Output the (x, y) coordinate of the center of the cell containing the given text.  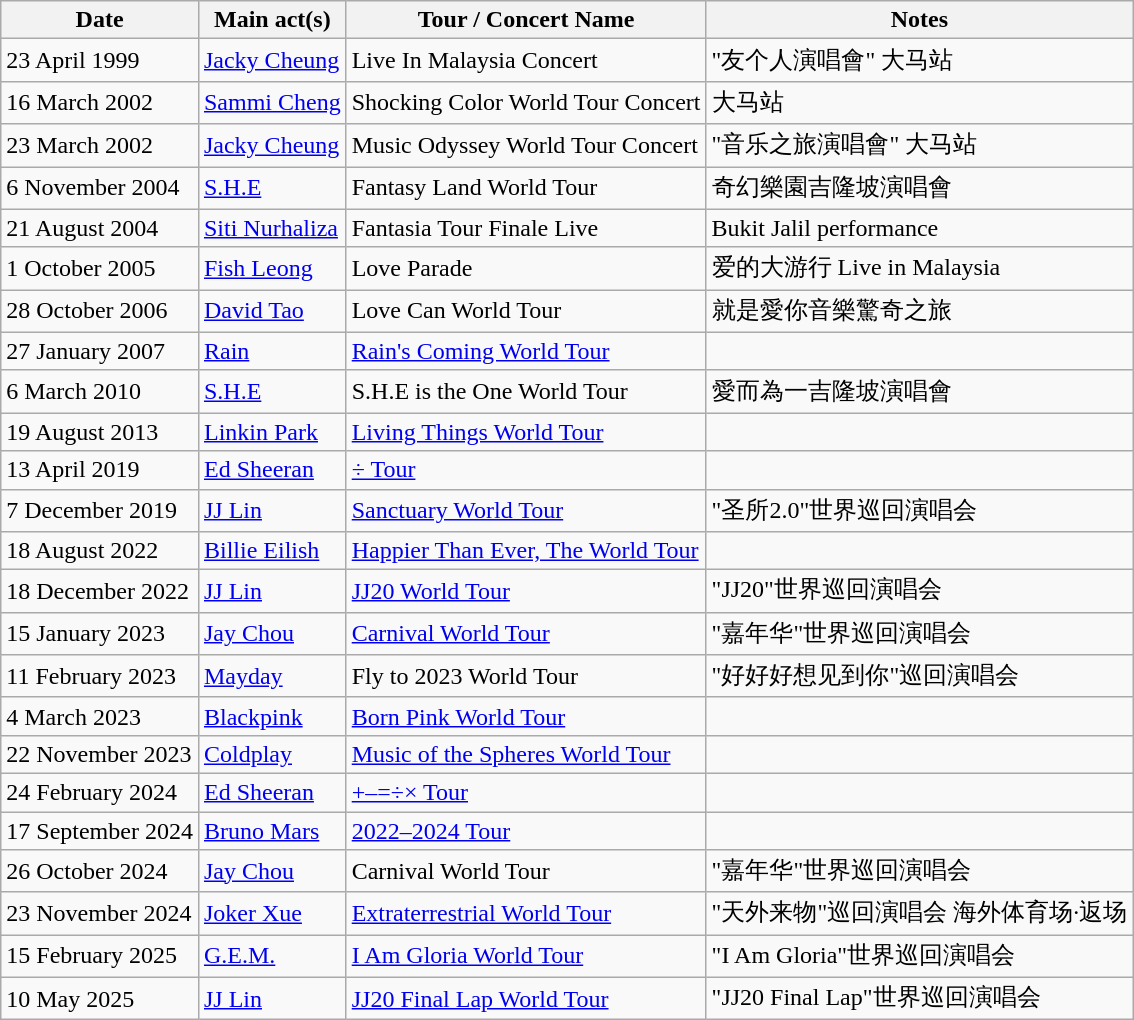
"音乐之旅演唱會" 大马站 (920, 146)
Billie Eilish (272, 551)
Music Odyssey World Tour Concert (526, 146)
爱的大游行 Live in Malaysia (920, 268)
"天外来物"巡回演唱会 海外体育场·返场 (920, 914)
Extraterrestrial World Tour (526, 914)
23 November 2024 (100, 914)
22 November 2023 (100, 754)
Fish Leong (272, 268)
Linkin Park (272, 432)
Date (100, 20)
Fantasia Tour Finale Live (526, 228)
Joker Xue (272, 914)
Tour / Concert Name (526, 20)
15 January 2023 (100, 634)
Shocking Color World Tour Concert (526, 102)
+–=÷× Tour (526, 792)
"圣所2.0"世界巡回演唱会 (920, 510)
15 February 2025 (100, 956)
6 March 2010 (100, 392)
就是愛你音樂驚奇之旅 (920, 312)
David Tao (272, 312)
6 November 2004 (100, 188)
Bruno Mars (272, 831)
S.H.E is the One World Tour (526, 392)
"JJ20 Final Lap"世界巡回演唱会 (920, 998)
Siti Nurhaliza (272, 228)
11 February 2023 (100, 676)
Blackpink (272, 716)
Fly to 2023 World Tour (526, 676)
18 August 2022 (100, 551)
Bukit Jalil performance (920, 228)
Fantasy Land World Tour (526, 188)
1 October 2005 (100, 268)
愛而為一吉隆坡演唱會 (920, 392)
奇幻樂園吉隆坡演唱會 (920, 188)
23 March 2002 (100, 146)
Born Pink World Tour (526, 716)
27 January 2007 (100, 351)
4 March 2023 (100, 716)
Main act(s) (272, 20)
"I Am Gloria"世界巡回演唱会 (920, 956)
Rain's Coming World Tour (526, 351)
Rain (272, 351)
JJ20 Final Lap World Tour (526, 998)
23 April 1999 (100, 60)
Coldplay (272, 754)
Sammi Cheng (272, 102)
18 December 2022 (100, 592)
"好好好想见到你"巡回演唱会 (920, 676)
7 December 2019 (100, 510)
2022–2024 Tour (526, 831)
I Am Gloria World Tour (526, 956)
Love Parade (526, 268)
Sanctuary World Tour (526, 510)
÷ Tour (526, 470)
大马站 (920, 102)
10 May 2025 (100, 998)
26 October 2024 (100, 872)
Mayday (272, 676)
21 August 2004 (100, 228)
"JJ20"世界巡回演唱会 (920, 592)
"友个人演唱會" 大马站 (920, 60)
24 February 2024 (100, 792)
Living Things World Tour (526, 432)
Live In Malaysia Concert (526, 60)
28 October 2006 (100, 312)
G.E.M. (272, 956)
16 March 2002 (100, 102)
17 September 2024 (100, 831)
Notes (920, 20)
Love Can World Tour (526, 312)
JJ20 World Tour (526, 592)
Music of the Spheres World Tour (526, 754)
13 April 2019 (100, 470)
Happier Than Ever, The World Tour (526, 551)
19 August 2013 (100, 432)
